Identify which cell holds the provided text, then report its [X, Y] central coordinate. 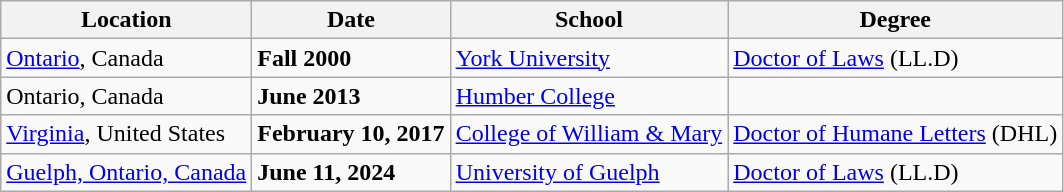
Virginia, United States [126, 134]
Fall 2000 [351, 58]
College of William & Mary [589, 134]
School [589, 20]
June 11, 2024 [351, 172]
Doctor of Humane Letters (DHL) [896, 134]
June 2013 [351, 96]
Degree [896, 20]
Date [351, 20]
University of Guelph [589, 172]
Humber College [589, 96]
February 10, 2017 [351, 134]
Guelph, Ontario, Canada [126, 172]
York University [589, 58]
Location [126, 20]
